From the cell containing the given text, extract its center point as (X, Y) coordinate. 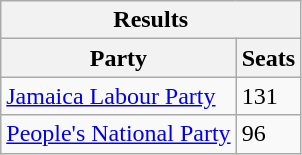
Seats (268, 58)
96 (268, 134)
131 (268, 96)
Jamaica Labour Party (118, 96)
People's National Party (118, 134)
Results (151, 20)
Party (118, 58)
